Return the (x, y) coordinate for the center point of the cell that contains the specified text.  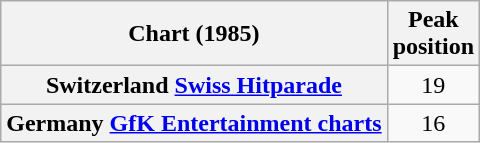
19 (433, 85)
Chart (1985) (194, 34)
16 (433, 123)
Switzerland Swiss Hitparade (194, 85)
Germany GfK Entertainment charts (194, 123)
Peakposition (433, 34)
